Identify which cell holds the provided text, then report its [X, Y] central coordinate. 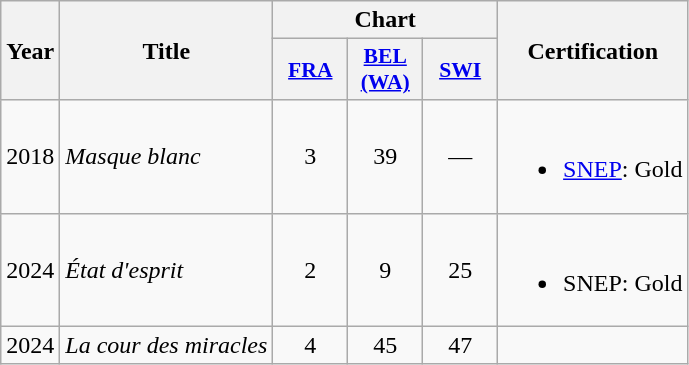
État d'esprit [166, 270]
— [460, 156]
4 [310, 345]
SWI [460, 70]
Masque blanc [166, 156]
FRA [310, 70]
Chart [386, 20]
Title [166, 50]
39 [386, 156]
La cour des miracles [166, 345]
2018 [30, 156]
BEL(WA) [386, 70]
3 [310, 156]
25 [460, 270]
47 [460, 345]
9 [386, 270]
Certification [593, 50]
45 [386, 345]
Year [30, 50]
2 [310, 270]
